Capture the cell that displays the provided text and extract its (x, y) central coordinate. 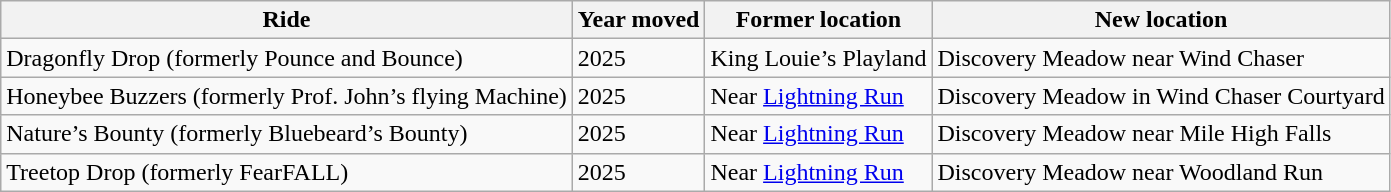
Discovery Meadow near Wind Chaser (1161, 58)
Dragonfly Drop (formerly Pounce and Bounce) (287, 58)
King Louie’s Playland (818, 58)
Treetop Drop (formerly FearFALL) (287, 172)
Discovery Meadow in Wind Chaser Courtyard (1161, 96)
Ride (287, 20)
Discovery Meadow near Mile High Falls (1161, 134)
New location (1161, 20)
Year moved (638, 20)
Honeybee Buzzers (formerly Prof. John’s flying Machine) (287, 96)
Former location (818, 20)
Discovery Meadow near Woodland Run (1161, 172)
Nature’s Bounty (formerly Bluebeard’s Bounty) (287, 134)
